Extract the [X, Y] coordinate from the center of the cell holding the provided text.  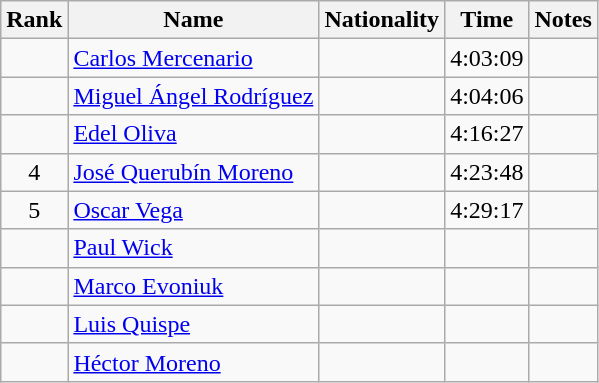
5 [34, 210]
Miguel Ángel Rodríguez [194, 96]
Nationality [382, 20]
4:29:17 [487, 210]
4:16:27 [487, 134]
4:03:09 [487, 58]
4:23:48 [487, 172]
Paul Wick [194, 248]
Edel Oliva [194, 134]
José Querubín Moreno [194, 172]
Carlos Mercenario [194, 58]
Luis Quispe [194, 324]
Héctor Moreno [194, 362]
Notes [563, 20]
4 [34, 172]
Rank [34, 20]
4:04:06 [487, 96]
Marco Evoniuk [194, 286]
Time [487, 20]
Oscar Vega [194, 210]
Name [194, 20]
